From the cell containing the given text, extract its center point as [x, y] coordinate. 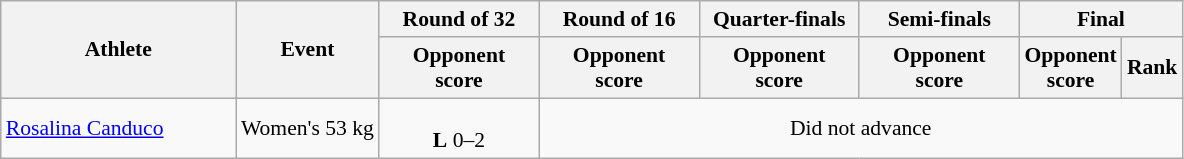
Rosalina Canduco [118, 128]
Women's 53 kg [308, 128]
Did not advance [860, 128]
Round of 32 [459, 19]
Rank [1152, 68]
Semi-finals [939, 19]
Round of 16 [619, 19]
L 0–2 [459, 128]
Quarter-finals [779, 19]
Event [308, 50]
Final [1100, 19]
Athlete [118, 50]
